Find where the given text appears and provide that cell's center as [X, Y] coordinate. 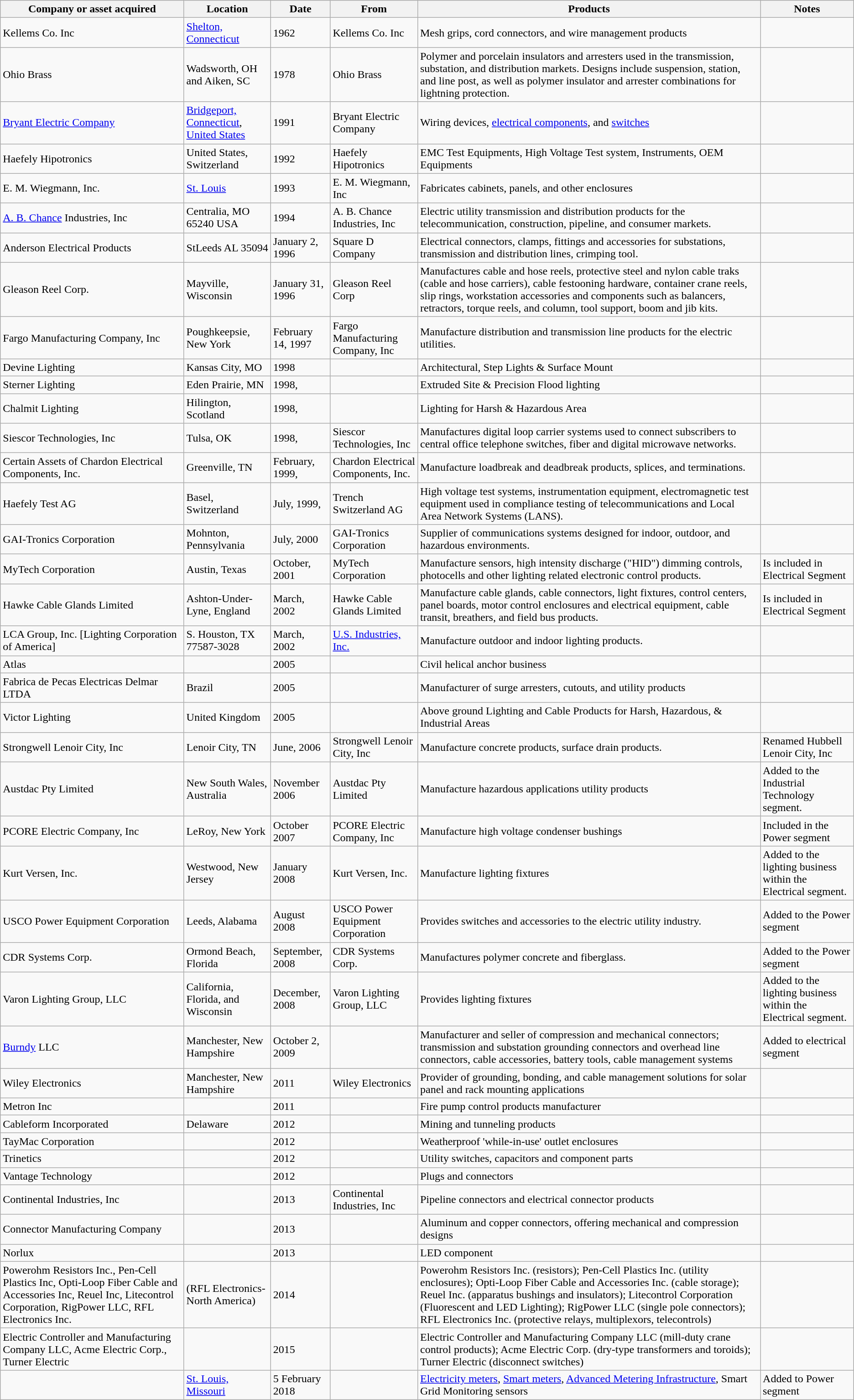
Shelton, Connecticut [227, 33]
(RFL Electronics- North America) [227, 1295]
From [374, 9]
Manufacture sensors, high intensity discharge ("HID") dimming controls, photocells and other lighting related electronic control products. [588, 569]
Manufacture loadbreak and deadbreak products, splices, and terminations. [588, 468]
Anderson Electrical Products [92, 247]
Manufacture outdoor and indoor lighting products. [588, 640]
Burndy LLC [92, 1047]
Manufacture distribution and transmission line products for the electric utilities. [588, 338]
Company or asset acquired [92, 9]
Wadsworth, OH and Aiken, SC [227, 75]
Poughkeepsie, New York [227, 338]
Included in the Power segment [807, 831]
Austin, Texas [227, 569]
June, 2006 [300, 747]
Ormond Beach, Florida [227, 957]
February 14, 1997 [300, 338]
Mayville, Wisconsin [227, 289]
EMC Test Equipments, High Voltage Test system, Instruments, OEM Equipments [588, 159]
July, 1999, [300, 504]
October 2007 [300, 831]
Ashton-Under-Lyne, England [227, 605]
Haefely Test AG [92, 504]
Hilington, Scotland [227, 408]
Manufacture high voltage condenser bushings [588, 831]
Architectural, Step Lights & Surface Mount [588, 367]
Notes [807, 9]
1993 [300, 188]
St. Louis, Missouri [227, 1385]
February, 1999, [300, 468]
Extruded Site & Precision Flood lighting [588, 385]
Devine Lighting [92, 367]
January 2, 1996 [300, 247]
Products [588, 9]
Connector Manufacturing Company [92, 1229]
October, 2001 [300, 569]
E. M. Wiegmann, Inc [374, 188]
Manufacture hazardous applications utility products [588, 789]
Atlas [92, 664]
Provider of grounding, bonding, and cable management solutions for solar panel and rack mounting applications [588, 1083]
Electric Controller and Manufacturing Company LLC, Acme Electric Corp., Turner Electric [92, 1349]
Cableform Incorporated [92, 1124]
StLeeds AL 35094 [227, 247]
Metron Inc [92, 1107]
July, 2000 [300, 539]
2014 [300, 1295]
November 2006 [300, 789]
Electric utility transmission and distribution products for the telecommunication, construction, pipeline, and consumer markets. [588, 218]
Victor Lighting [92, 717]
December, 2008 [300, 999]
Added to Power segment [807, 1385]
Lighting for Harsh & Hazardous Area [588, 408]
E. M. Wiegmann, Inc. [92, 188]
Pipeline connectors and electrical connector products [588, 1200]
S. Houston, TX 77587-3028 [227, 640]
January 31, 1996 [300, 289]
Gleason Reel Corp [374, 289]
Fabricates cabinets, panels, and other enclosures [588, 188]
Greenville, TN [227, 468]
New South Wales, Australia [227, 789]
1962 [300, 33]
Bridgeport, Connecticut, United States [227, 123]
Mohnton, Pennsylvania [227, 539]
Trench Switzerland AG [374, 504]
Electrical connectors, clamps, fittings and accessories for substations, transmission and distribution lines, crimping tool. [588, 247]
Supplier of communications systems designed for indoor, outdoor, and hazardous environments. [588, 539]
Manufactures digital loop carrier systems used to connect subscribers to central office telephone switches, fiber and digital microwave networks. [588, 438]
Weatherproof 'while-in-use' outlet enclosures [588, 1141]
Fabrica de Pecas Electricas Delmar LTDA [92, 688]
2015 [300, 1349]
United Kingdom [227, 717]
October 2, 2009 [300, 1047]
California, Florida, and Wisconsin [227, 999]
LCA Group, Inc. [Lighting Corporation of America] [92, 640]
Plugs and connectors [588, 1176]
Provides switches and accessories to the electric utility industry. [588, 921]
Eden Prairie, MN [227, 385]
Brazil [227, 688]
Utility switches, capacitors and component parts [588, 1159]
Fire pump control products manufacturer [588, 1107]
Mesh grips, cord connectors, and wire management products [588, 33]
Certain Assets of Chardon Electrical Components, Inc. [92, 468]
Gleason Reel Corp. [92, 289]
Sterner Lighting [92, 385]
Date [300, 9]
LED component [588, 1253]
Square D Company [374, 247]
Added to electrical segment [807, 1047]
LeRoy, New York [227, 831]
Chardon Electrical Components, Inc. [374, 468]
Chalmit Lighting [92, 408]
1994 [300, 218]
Civil helical anchor business [588, 664]
Electricity meters, Smart meters, Advanced Metering Infrastructure, Smart Grid Monitoring sensors [588, 1385]
Lenoir City, TN [227, 747]
1978 [300, 75]
Location [227, 9]
Basel, Switzerland [227, 504]
August 2008 [300, 921]
Aluminum and copper connectors, offering mechanical and compression designs [588, 1229]
Norlux [92, 1253]
Delaware [227, 1124]
Provides lighting fixtures [588, 999]
Manufactures polymer concrete and fiberglass. [588, 957]
Westwood, New Jersey [227, 873]
1991 [300, 123]
1998 [300, 367]
Tulsa, OK [227, 438]
Manufacture lighting fixtures [588, 873]
Wiring devices, electrical components, and switches [588, 123]
Centralia, MO 65240 USA [227, 218]
5 February 2018 [300, 1385]
Kansas City, MO [227, 367]
Manufacturer of surge arresters, cutouts, and utility products [588, 688]
September, 2008 [300, 957]
U.S. Industries, Inc. [374, 640]
Leeds, Alabama [227, 921]
Manufacture concrete products, surface drain products. [588, 747]
Mining and tunneling products [588, 1124]
1992 [300, 159]
St. Louis [227, 188]
TayMac Corporation [92, 1141]
Renamed Hubbell Lenoir City, Inc [807, 747]
Above ground Lighting and Cable Products for Harsh, Hazardous, & Industrial Areas [588, 717]
Added to the Industrial Technology segment. [807, 789]
Trinetics [92, 1159]
Vantage Technology [92, 1176]
January 2008 [300, 873]
United States, Switzerland [227, 159]
